Determine the [x, y] coordinate at the center of the cell enclosing the given text.  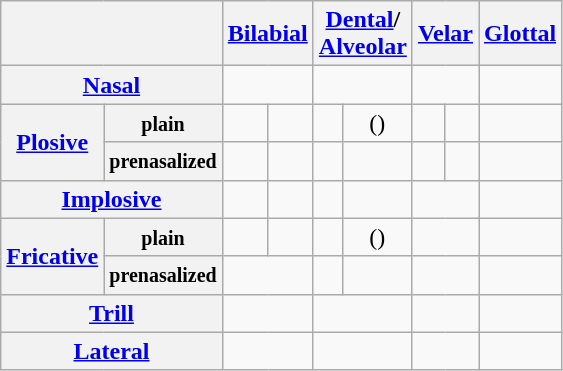
Bilabial [268, 34]
Fricative [52, 256]
Trill [112, 313]
Velar [445, 34]
Implosive [112, 199]
Lateral [112, 351]
Dental/Alveolar [362, 34]
Plosive [52, 142]
Nasal [112, 85]
Glottal [520, 34]
